Capture the cell that displays the provided text and extract its [X, Y] central coordinate. 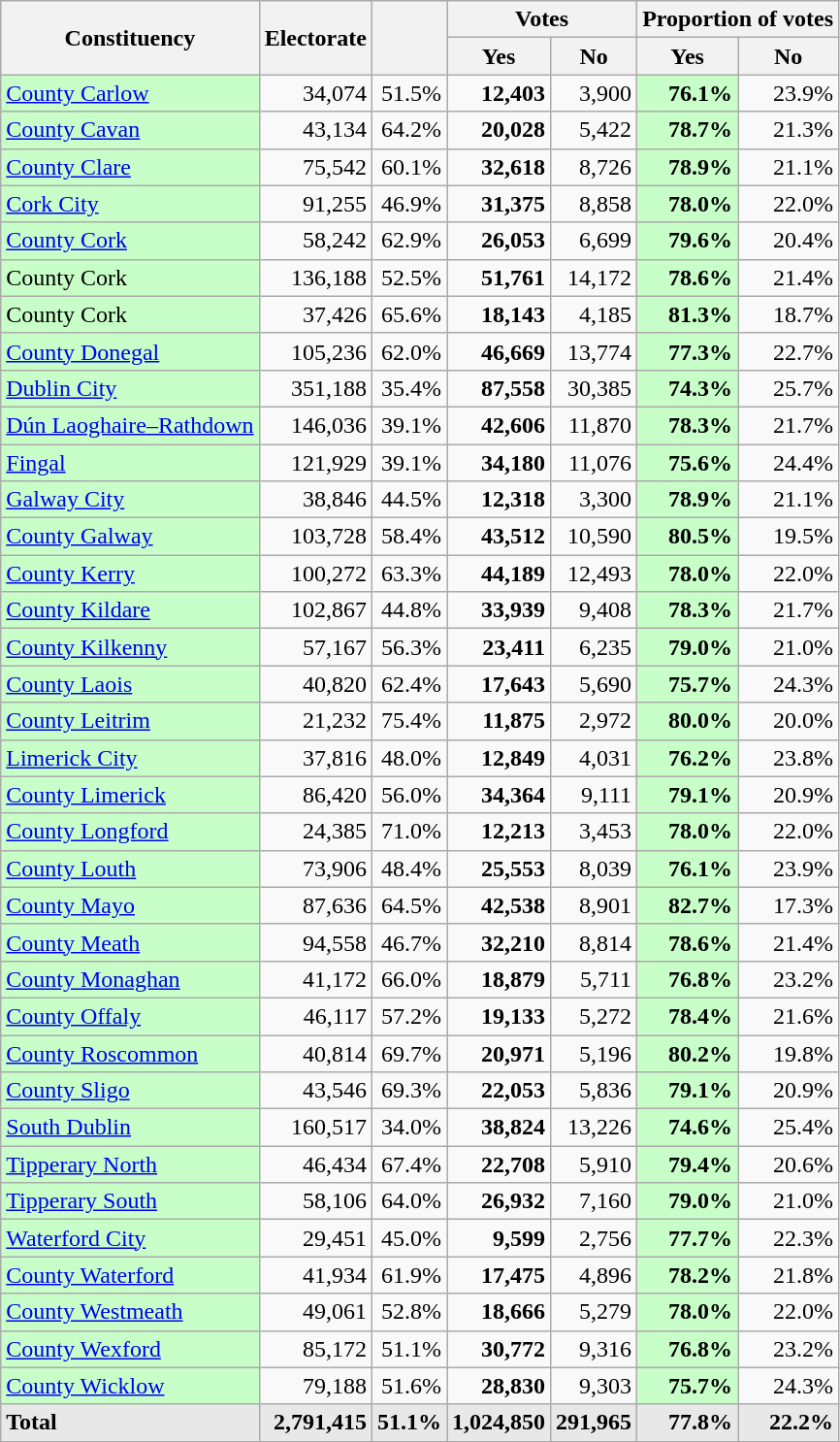
38,824 [499, 1128]
43,512 [499, 537]
County Wicklow [130, 1386]
75.4% [409, 721]
Cork City [130, 204]
9,303 [594, 1386]
52.5% [409, 278]
13,226 [594, 1128]
9,599 [499, 1238]
12,849 [499, 758]
43,134 [315, 130]
7,160 [594, 1201]
58,242 [315, 241]
87,558 [499, 388]
Dún Laoghaire–Rathdown [130, 425]
18,143 [499, 314]
37,426 [315, 314]
291,965 [594, 1423]
44.5% [409, 500]
25.4% [789, 1128]
County Waterford [130, 1275]
91,255 [315, 204]
2,972 [594, 721]
1,024,850 [499, 1423]
9,111 [594, 795]
18,879 [499, 979]
County Offaly [130, 1016]
5,711 [594, 979]
48.0% [409, 758]
71.0% [409, 832]
11,076 [594, 463]
County Sligo [130, 1091]
6,235 [594, 647]
24.4% [789, 463]
20,028 [499, 130]
25,553 [499, 868]
County Cavan [130, 130]
49,061 [315, 1312]
12,213 [499, 832]
18.7% [789, 314]
26,932 [499, 1201]
40,820 [315, 684]
Tipperary South [130, 1201]
County Limerick [130, 795]
73,906 [315, 868]
8,901 [594, 905]
41,934 [315, 1275]
76.2% [688, 758]
34,074 [315, 93]
77.8% [688, 1423]
County Roscommon [130, 1053]
11,870 [594, 425]
77.3% [688, 351]
45.0% [409, 1238]
63.3% [409, 574]
County Kilkenny [130, 647]
20.4% [789, 241]
County Longford [130, 832]
11,875 [499, 721]
74.3% [688, 388]
75.6% [688, 463]
86,420 [315, 795]
75,542 [315, 167]
41,172 [315, 979]
46.7% [409, 942]
57,167 [315, 647]
79.6% [688, 241]
County Kerry [130, 574]
30,385 [594, 388]
22.3% [789, 1238]
4,031 [594, 758]
5,279 [594, 1312]
69.3% [409, 1091]
38,846 [315, 500]
52.8% [409, 1312]
Dublin City [130, 388]
146,036 [315, 425]
42,606 [499, 425]
80.5% [688, 537]
2,791,415 [315, 1423]
61.9% [409, 1275]
65.6% [409, 314]
19,133 [499, 1016]
10,590 [594, 537]
8,858 [594, 204]
5,910 [594, 1164]
56.0% [409, 795]
26,053 [499, 241]
34,364 [499, 795]
87,636 [315, 905]
67.4% [409, 1164]
12,403 [499, 93]
48.4% [409, 868]
County Louth [130, 868]
82.7% [688, 905]
102,867 [315, 610]
Tipperary North [130, 1164]
21,232 [315, 721]
20,971 [499, 1053]
22,053 [499, 1091]
20.0% [789, 721]
Total [130, 1423]
8,039 [594, 868]
121,929 [315, 463]
62.0% [409, 351]
79,188 [315, 1386]
56.3% [409, 647]
23,411 [499, 647]
County Kildare [130, 610]
351,188 [315, 388]
51.5% [409, 93]
32,210 [499, 942]
22.2% [789, 1423]
46.9% [409, 204]
21.6% [789, 1016]
25.7% [789, 388]
35.4% [409, 388]
60.1% [409, 167]
51.6% [409, 1386]
103,728 [315, 537]
40,814 [315, 1053]
12,493 [594, 574]
81.3% [688, 314]
22.7% [789, 351]
19.8% [789, 1053]
5,836 [594, 1091]
3,453 [594, 832]
33,939 [499, 610]
20.6% [789, 1164]
46,434 [315, 1164]
100,272 [315, 574]
County Monaghan [130, 979]
58,106 [315, 1201]
78.7% [688, 130]
64.5% [409, 905]
24,385 [315, 832]
69.7% [409, 1053]
21.3% [789, 130]
21.8% [789, 1275]
64.0% [409, 1201]
8,726 [594, 167]
136,188 [315, 278]
17,475 [499, 1275]
31,375 [499, 204]
80.0% [688, 721]
6,699 [594, 241]
Proportion of votes [738, 19]
Votes [541, 19]
17.3% [789, 905]
78.4% [688, 1016]
9,316 [594, 1349]
South Dublin [130, 1128]
42,538 [499, 905]
19.5% [789, 537]
County Wexford [130, 1349]
Waterford City [130, 1238]
Fingal [130, 463]
29,451 [315, 1238]
57.2% [409, 1016]
County Donegal [130, 351]
2,756 [594, 1238]
County Laois [130, 684]
3,300 [594, 500]
County Galway [130, 537]
64.2% [409, 130]
94,558 [315, 942]
44,189 [499, 574]
5,422 [594, 130]
County Leitrim [130, 721]
74.6% [688, 1128]
3,900 [594, 93]
80.2% [688, 1053]
13,774 [594, 351]
77.7% [688, 1238]
34.0% [409, 1128]
9,408 [594, 610]
8,814 [594, 942]
County Meath [130, 942]
4,896 [594, 1275]
Limerick City [130, 758]
37,816 [315, 758]
46,669 [499, 351]
62.4% [409, 684]
County Westmeath [130, 1312]
Galway City [130, 500]
12,318 [499, 500]
44.8% [409, 610]
51,761 [499, 278]
5,272 [594, 1016]
30,772 [499, 1349]
105,236 [315, 351]
18,666 [499, 1312]
22,708 [499, 1164]
23.8% [789, 758]
28,830 [499, 1386]
4,185 [594, 314]
62.9% [409, 241]
Electorate [315, 38]
46,117 [315, 1016]
County Clare [130, 167]
32,618 [499, 167]
County Carlow [130, 93]
17,643 [499, 684]
43,546 [315, 1091]
14,172 [594, 278]
County Mayo [130, 905]
5,690 [594, 684]
85,172 [315, 1349]
79.4% [688, 1164]
Constituency [130, 38]
160,517 [315, 1128]
66.0% [409, 979]
5,196 [594, 1053]
58.4% [409, 537]
78.2% [688, 1275]
34,180 [499, 463]
